Locate the cell with the specified text and output its (X, Y) center coordinate. 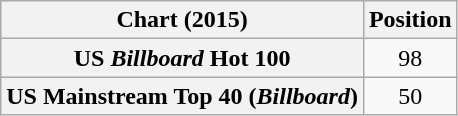
Position (410, 20)
US Billboard Hot 100 (182, 58)
Chart (2015) (182, 20)
US Mainstream Top 40 (Billboard) (182, 96)
98 (410, 58)
50 (410, 96)
